Pinpoint the cell where the given text exists, returning its [x, y] midpoint coordinate. 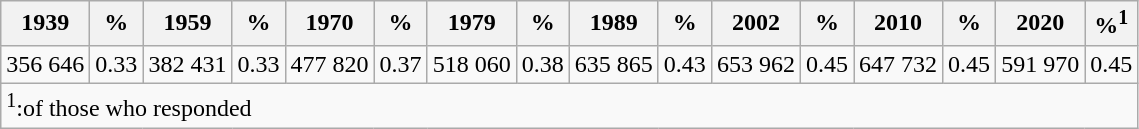
2002 [756, 24]
647 732 [898, 64]
2020 [1040, 24]
1959 [188, 24]
518 060 [472, 64]
356 646 [46, 64]
0.38 [542, 64]
%1 [1112, 24]
1979 [472, 24]
1989 [614, 24]
635 865 [614, 64]
653 962 [756, 64]
0.43 [684, 64]
477 820 [330, 64]
1939 [46, 24]
1970 [330, 24]
1:of those who responded [570, 106]
591 970 [1040, 64]
2010 [898, 24]
0.37 [400, 64]
382 431 [188, 64]
